From the cell containing the given text, extract its center point as [X, Y] coordinate. 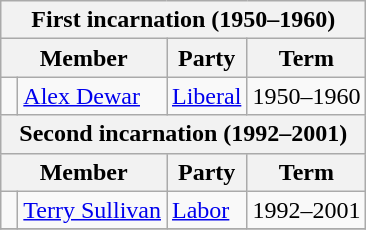
Liberal [206, 96]
Terry Sullivan [92, 210]
1950–1960 [306, 96]
Labor [206, 210]
First incarnation (1950–1960) [184, 20]
Alex Dewar [92, 96]
1992–2001 [306, 210]
Second incarnation (1992–2001) [184, 134]
